Find where the given text appears and provide that cell's center as [x, y] coordinate. 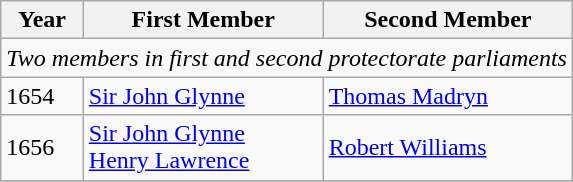
Thomas Madryn [448, 96]
Sir John Glynne [203, 96]
1656 [42, 148]
Year [42, 20]
1654 [42, 96]
Second Member [448, 20]
First Member [203, 20]
Sir John Glynne Henry Lawrence [203, 148]
Two members in first and second protectorate parliaments [287, 58]
Robert Williams [448, 148]
